Scan for the cell matching the given text and deliver its (X, Y) coordinate at center. 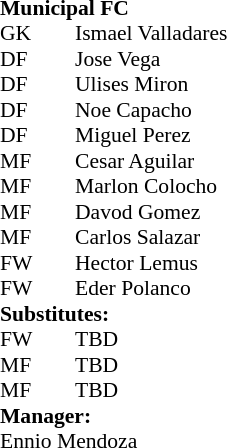
Substitutes: (114, 314)
Davod Gomez (151, 212)
Manager: (114, 416)
Carlos Salazar (151, 237)
Marlon Colocho (151, 187)
Ulises Miron (151, 85)
Eder Polanco (151, 289)
GK (19, 33)
Jose Vega (151, 59)
Noe Capacho (151, 110)
Hector Lemus (151, 263)
Cesar Aguilar (151, 161)
Ismael Valladares (151, 33)
Miguel Perez (151, 135)
